From the cell containing the given text, extract its center point as [X, Y] coordinate. 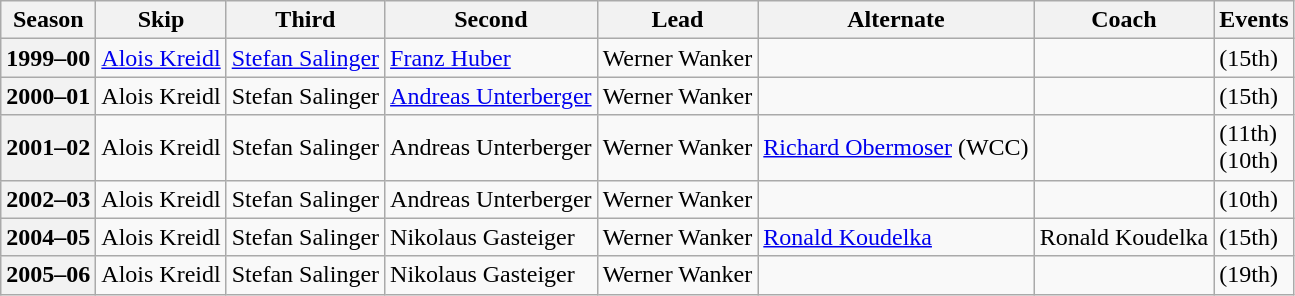
Events [1254, 20]
Second [492, 20]
Richard Obermoser (WCC) [896, 148]
Third [305, 20]
Lead [678, 20]
Season [48, 20]
Skip [161, 20]
2002–03 [48, 199]
2000–01 [48, 96]
(19th) [1254, 275]
Franz Huber [492, 58]
(10th) [1254, 199]
Alternate [896, 20]
Coach [1124, 20]
2004–05 [48, 237]
1999–00 [48, 58]
2005–06 [48, 275]
(11th) (10th) [1254, 148]
2001–02 [48, 148]
